Capture the cell that displays the provided text and extract its (x, y) central coordinate. 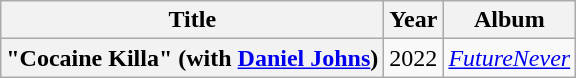
Year (414, 20)
Album (510, 20)
2022 (414, 58)
FutureNever (510, 58)
"Cocaine Killa" (with Daniel Johns) (192, 58)
Title (192, 20)
